Provide the [X, Y] coordinate of the cell's center where the given text is located.  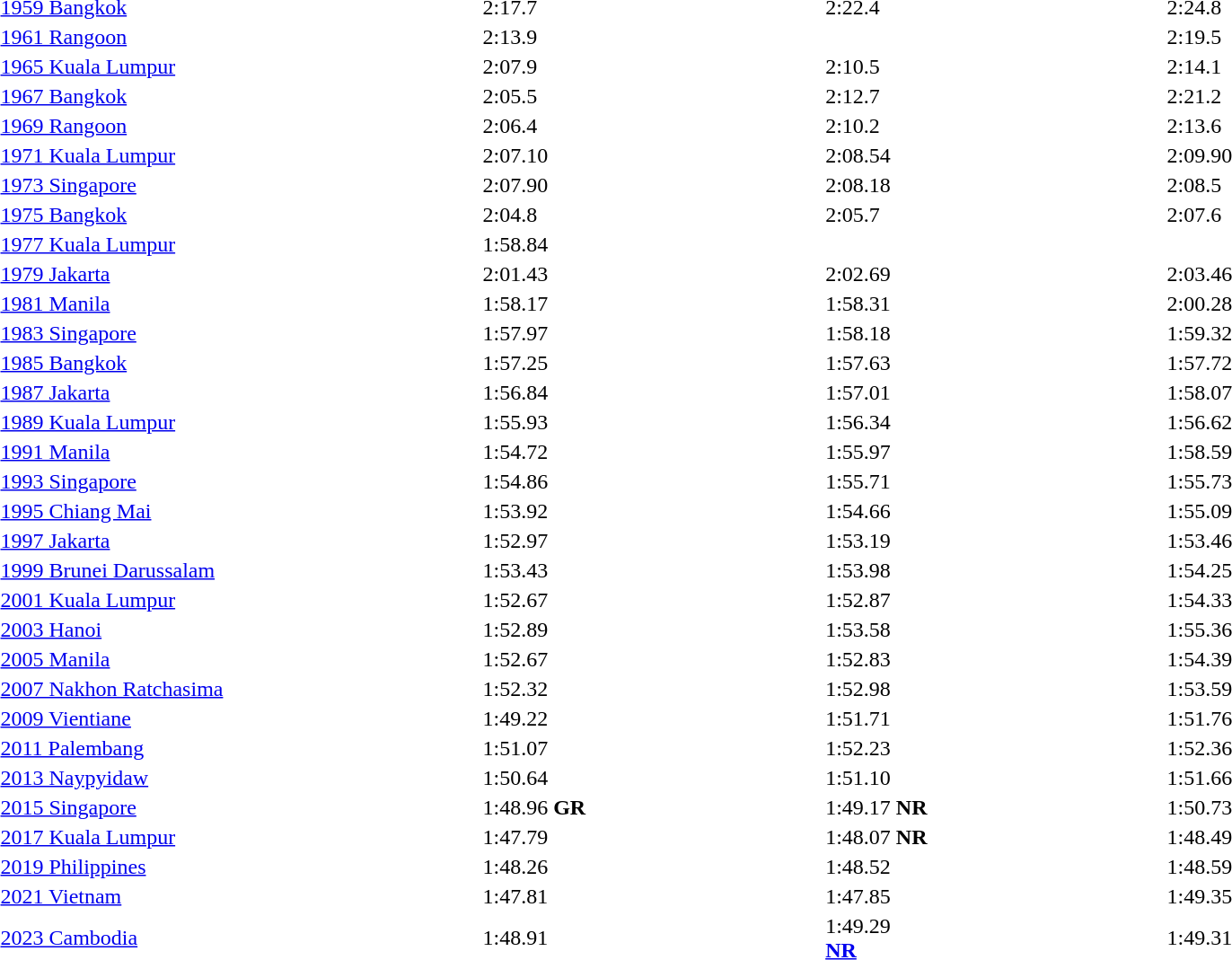
1:52.98 [876, 689]
1:58.17 [534, 304]
1:56.84 [534, 392]
2:07.90 [534, 185]
2:06.4 [534, 126]
1:52.89 [534, 630]
1:51.10 [876, 778]
1:47.81 [534, 896]
2:02.69 [876, 274]
2:10.2 [876, 126]
1:48.52 [876, 867]
1:52.23 [876, 748]
2:04.8 [534, 215]
1:54.66 [876, 511]
1:48.26 [534, 867]
1:58.18 [876, 333]
1:58.84 [534, 244]
1:57.97 [534, 333]
2:13.9 [534, 37]
2:07.9 [534, 66]
1:52.83 [876, 659]
1:49.17 NR [876, 807]
1:47.85 [876, 896]
1:57.25 [534, 363]
2:08.54 [876, 155]
1:50.64 [534, 778]
1:53.43 [534, 570]
1:53.98 [876, 570]
1:51.71 [876, 718]
1:54.86 [534, 481]
1:48.07 NR [876, 837]
1:56.34 [876, 422]
1:51.07 [534, 748]
1:55.71 [876, 481]
1:52.32 [534, 689]
2:01.43 [534, 274]
1:53.58 [876, 630]
1:54.72 [534, 452]
1:55.93 [534, 422]
2:05.5 [534, 96]
1:47.79 [534, 837]
2:10.5 [876, 66]
1:55.97 [876, 452]
1:52.87 [876, 600]
1:58.31 [876, 304]
2:08.18 [876, 185]
1:52.97 [534, 541]
1:49.22 [534, 718]
1:57.63 [876, 363]
1:48.96 GR [534, 807]
1:57.01 [876, 392]
1:53.19 [876, 541]
2:07.10 [534, 155]
2:12.7 [876, 96]
1:53.92 [534, 511]
2:05.7 [876, 215]
